Search for the cell housing the specified text and yield its (x, y) center coordinate. 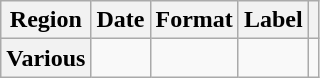
Various (46, 58)
Format (194, 20)
Label (273, 20)
Region (46, 20)
Date (120, 20)
